Output the (x, y) coordinate of the center of the cell containing the given text.  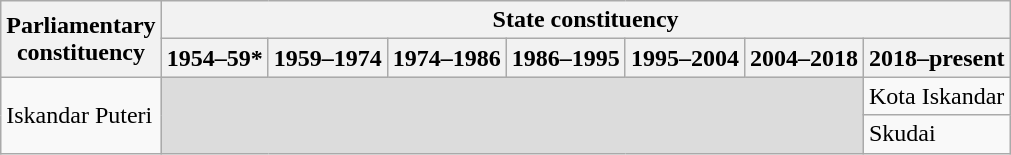
Kota Iskandar (936, 96)
Iskandar Puteri (81, 115)
2004–2018 (804, 58)
1959–1974 (328, 58)
1954–59* (214, 58)
Parliamentaryconstituency (81, 39)
2018–present (936, 58)
1995–2004 (684, 58)
State constituency (586, 20)
1986–1995 (566, 58)
1974–1986 (446, 58)
Skudai (936, 134)
